From the cell containing the given text, extract its center point as (X, Y) coordinate. 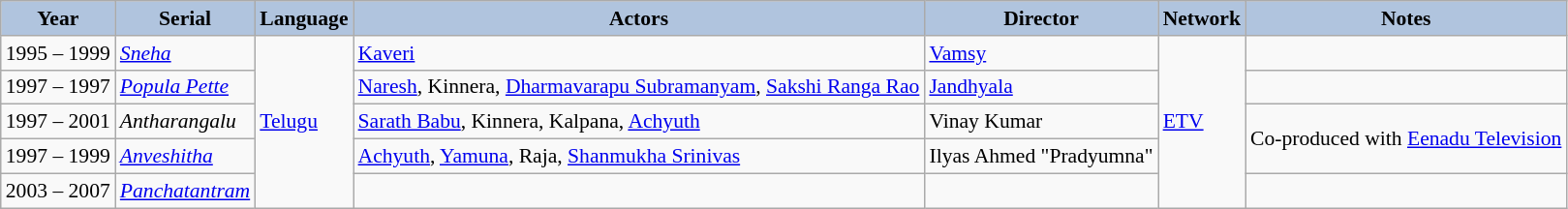
Popula Pette (185, 87)
Panchatantram (185, 191)
Achyuth, Yamuna, Raja, Shanmukha Srinivas (639, 157)
Year (58, 18)
Co-produced with Eenadu Television (1406, 139)
1997 – 1999 (58, 157)
Director (1040, 18)
1997 – 1997 (58, 87)
Sarath Babu, Kinnera, Kalpana, Achyuth (639, 122)
Actors (639, 18)
Vamsy (1040, 53)
Network (1202, 18)
Jandhyala (1040, 87)
Sneha (185, 53)
Notes (1406, 18)
1997 – 2001 (58, 122)
Language (304, 18)
Naresh, Kinnera, Dharmavarapu Subramanyam, Sakshi Ranga Rao (639, 87)
ETV (1202, 122)
2003 – 2007 (58, 191)
Antharangalu (185, 122)
Serial (185, 18)
Vinay Kumar (1040, 122)
Kaveri (639, 53)
Ilyas Ahmed "Pradyumna" (1040, 157)
Telugu (304, 122)
1995 – 1999 (58, 53)
Anveshitha (185, 157)
